Pinpoint the cell where the given text exists, returning its (X, Y) midpoint coordinate. 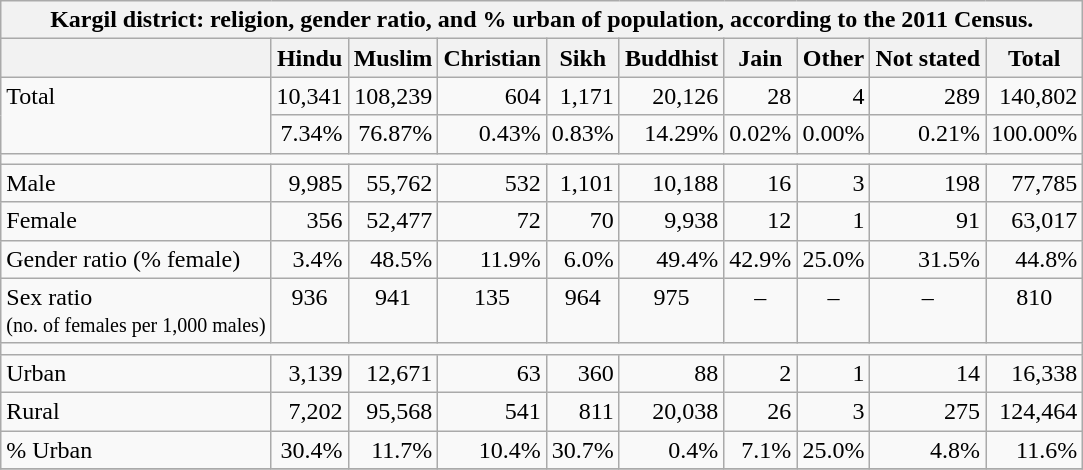
4 (834, 96)
811 (582, 411)
9,985 (310, 183)
0.83% (582, 134)
Urban (136, 373)
72 (492, 221)
289 (928, 96)
10,341 (310, 96)
52,477 (393, 221)
12 (760, 221)
100.00% (1034, 134)
Gender ratio (% female) (136, 259)
6.0% (582, 259)
124,464 (1034, 411)
Rural (136, 411)
14 (928, 373)
Jain (760, 58)
356 (310, 221)
55,762 (393, 183)
16 (760, 183)
Not stated (928, 58)
% Urban (136, 449)
63,017 (1034, 221)
44.8% (1034, 259)
Sikh (582, 58)
88 (671, 373)
541 (492, 411)
964 (582, 310)
91 (928, 221)
Muslim (393, 58)
2 (760, 373)
30.4% (310, 449)
7.34% (310, 134)
3.4% (310, 259)
12,671 (393, 373)
16,338 (1034, 373)
810 (1034, 310)
1,171 (582, 96)
Hindu (310, 58)
11.6% (1034, 449)
0.02% (760, 134)
Male (136, 183)
10.4% (492, 449)
135 (492, 310)
11.7% (393, 449)
198 (928, 183)
532 (492, 183)
76.87% (393, 134)
941 (393, 310)
70 (582, 221)
Other (834, 58)
3,139 (310, 373)
31.5% (928, 259)
77,785 (1034, 183)
49.4% (671, 259)
11.9% (492, 259)
48.5% (393, 259)
360 (582, 373)
108,239 (393, 96)
Sex ratio (no. of females per 1,000 males) (136, 310)
0.4% (671, 449)
26 (760, 411)
Christian (492, 58)
0.43% (492, 134)
936 (310, 310)
Female (136, 221)
63 (492, 373)
20,126 (671, 96)
0.00% (834, 134)
28 (760, 96)
7,202 (310, 411)
275 (928, 411)
0.21% (928, 134)
975 (671, 310)
Buddhist (671, 58)
10,188 (671, 183)
14.29% (671, 134)
95,568 (393, 411)
140,802 (1034, 96)
4.8% (928, 449)
42.9% (760, 259)
604 (492, 96)
Kargil district: religion, gender ratio, and % urban of population, according to the 2011 Census. (542, 20)
7.1% (760, 449)
9,938 (671, 221)
30.7% (582, 449)
1,101 (582, 183)
20,038 (671, 411)
